Identify which cell holds the provided text, then report its [X, Y] central coordinate. 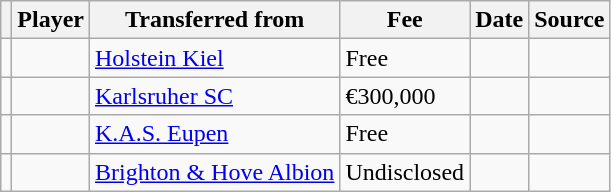
K.A.S. Eupen [215, 134]
€300,000 [405, 96]
Player [51, 20]
Brighton & Hove Albion [215, 172]
Transferred from [215, 20]
Karlsruher SC [215, 96]
Holstein Kiel [215, 58]
Date [500, 20]
Fee [405, 20]
Undisclosed [405, 172]
Source [570, 20]
